Locate the cell with the specified text and output its (x, y) center coordinate. 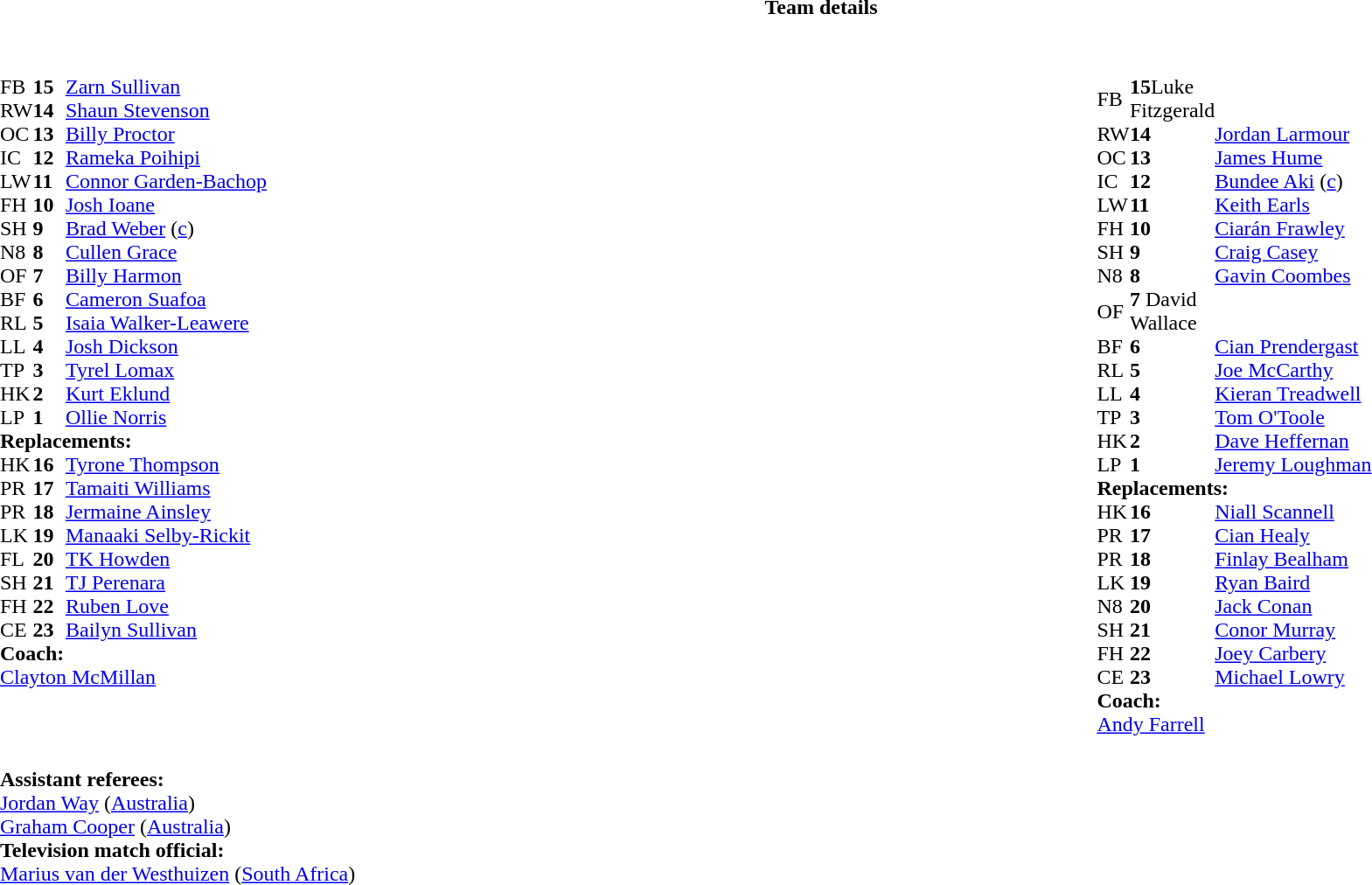
Niall Scannell (1292, 512)
Kurt Eklund (166, 394)
Andy Farrell (1234, 724)
Billy Proctor (166, 135)
Cullen Grace (166, 252)
FL (17, 560)
Tom O'Toole (1292, 418)
Bailyn Sullivan (166, 630)
Clayton McMillan (133, 677)
Craig Casey (1292, 252)
Cian Healy (1292, 535)
Connor Garden-Bachop (166, 182)
Manaaki Selby-Rickit (166, 535)
Jermaine Ainsley (166, 512)
Jordan Larmour (1292, 135)
James Hume (1292, 157)
Joey Carbery (1292, 654)
Rameka Poihipi (166, 157)
Conor Murray (1292, 630)
7 David Wallace (1172, 311)
Joe McCarthy (1292, 371)
Ryan Baird (1292, 582)
Brad Weber (c) (166, 229)
Bundee Aki (c) (1292, 182)
Dave Heffernan (1292, 441)
Josh Dickson (166, 346)
Jeremy Loughman (1292, 465)
Gavin Coombes (1292, 276)
Shaun Stevenson (166, 110)
Michael Lowry (1292, 677)
Finlay Bealham (1292, 560)
Isaia Walker-Leawere (166, 324)
Tamaiti Williams (166, 488)
15 (50, 87)
Tyrel Lomax (166, 371)
Jack Conan (1292, 607)
Zarn Sullivan (166, 87)
TK Howden (166, 560)
Keith Earls (1292, 205)
Josh Ioane (166, 205)
Kieran Treadwell (1292, 394)
Ollie Norris (166, 418)
TJ Perenara (166, 582)
Ciarán Frawley (1292, 229)
Ruben Love (166, 607)
7 (50, 276)
Cameron Suafoa (166, 299)
Tyrone Thompson (166, 465)
15Luke Fitzgerald (1172, 99)
Cian Prendergast (1292, 346)
Billy Harmon (166, 276)
